Locate the cell with the specified text and output its (X, Y) center coordinate. 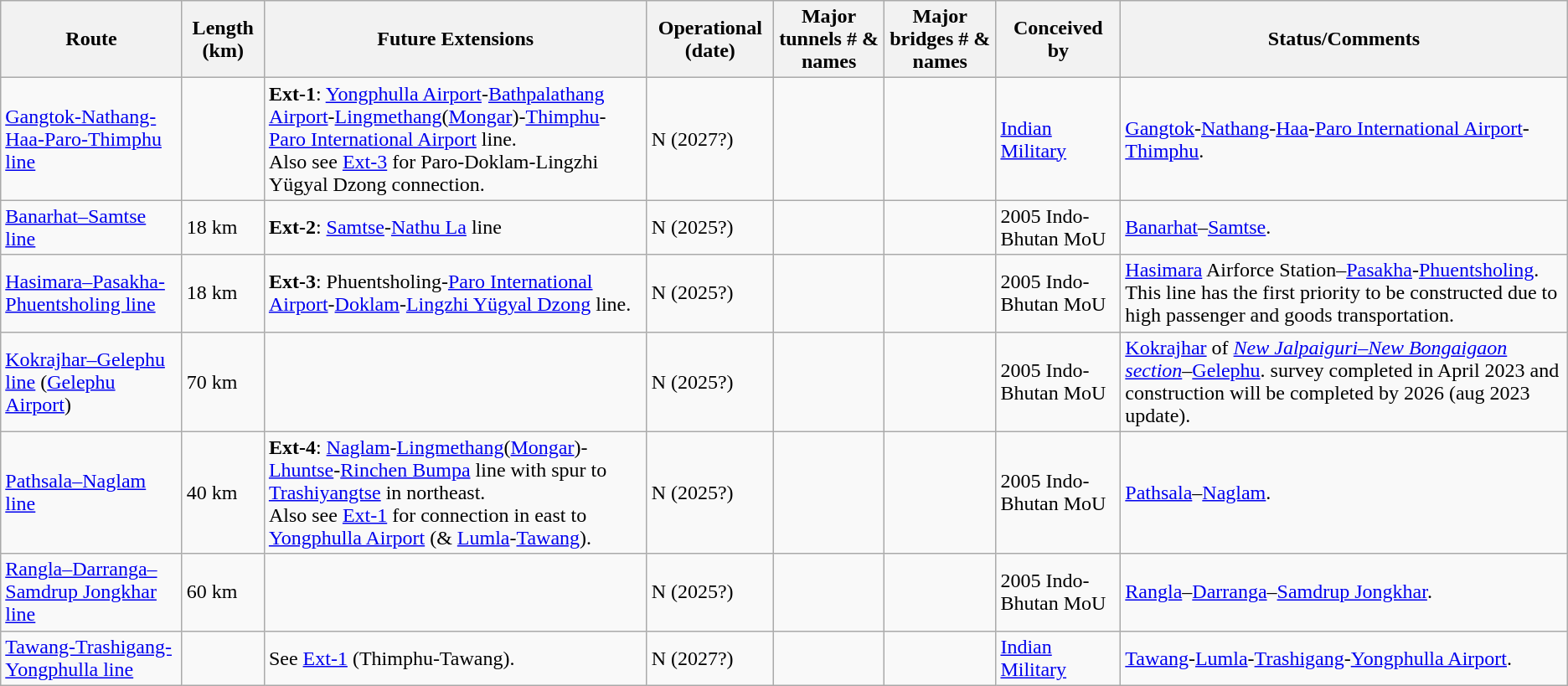
Future Extensions (456, 39)
70 km (223, 382)
Conceived by (1059, 39)
60 km (223, 592)
Pathsala–Naglam. (1344, 493)
Gangtok-Nathang-Haa-Paro International Airport-Thimphu. (1344, 139)
Major bridges # & names (940, 39)
Operational (date) (710, 39)
Major tunnels # & names (829, 39)
40 km (223, 493)
Tawang-Trashigang-Yongphulla line (91, 658)
Ext-3: Phuentsholing-Paro International Airport-Doklam-Lingzhi Yügyal Dzong line. (456, 293)
Pathsala–Naglam line (91, 493)
Kokrajhar–Gelephu line (Gelephu Airport) (91, 382)
Gangtok-Nathang-Haa-Paro-Thimphu line (91, 139)
Banarhat–Samtse line (91, 228)
Hasimara–Pasakha-Phuentsholing line (91, 293)
Status/Comments (1344, 39)
See Ext-1 (Thimphu-Tawang). (456, 658)
Route (91, 39)
Length (km) (223, 39)
Banarhat–Samtse. (1344, 228)
Ext-2: Samtse-Nathu La line (456, 228)
Tawang-Lumla-Trashigang-Yongphulla Airport. (1344, 658)
Hasimara Airforce Station–Pasakha-Phuentsholing. This line has the first priority to be constructed due to high passenger and goods transportation. (1344, 293)
Rangla–Darranga–Samdrup Jongkhar line (91, 592)
Rangla–Darranga–Samdrup Jongkhar. (1344, 592)
